Determine the [X, Y] coordinate at the center of the cell enclosing the given text.  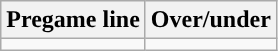
Pregame line [74, 20]
Over/under [210, 20]
